Locate the cell with the specified text and output its (X, Y) center coordinate. 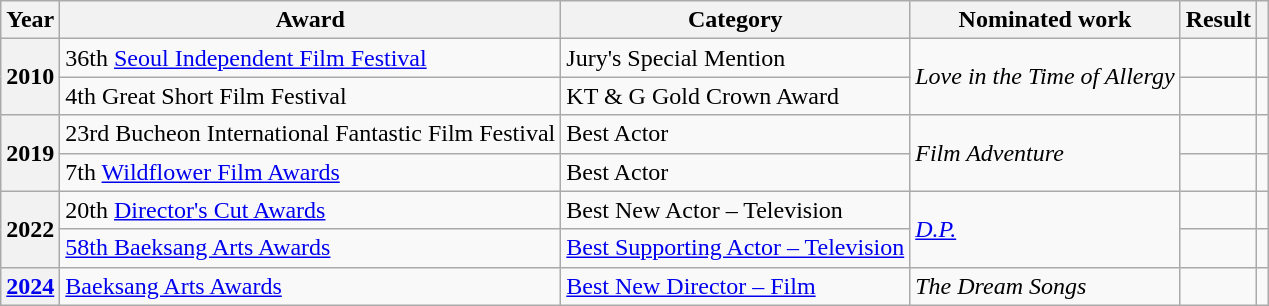
7th Wildflower Film Awards (310, 172)
Baeksang Arts Awards (310, 286)
2024 (30, 286)
Award (310, 20)
Year (30, 20)
4th Great Short Film Festival (310, 96)
20th Director's Cut Awards (310, 210)
Best New Actor – Television (736, 210)
KT & G Gold Crown Award (736, 96)
Nominated work (1045, 20)
Category (736, 20)
2019 (30, 153)
Best New Director – Film (736, 286)
2022 (30, 229)
Result (1218, 20)
Love in the Time of Allergy (1045, 77)
The Dream Songs (1045, 286)
D.P. (1045, 229)
Jury's Special Mention (736, 58)
Best Supporting Actor – Television (736, 248)
2010 (30, 77)
58th Baeksang Arts Awards (310, 248)
36th Seoul Independent Film Festival (310, 58)
23rd Bucheon International Fantastic Film Festival (310, 134)
Film Adventure (1045, 153)
